Extract the [X, Y] coordinate from the center of the cell holding the provided text.  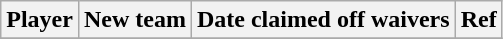
Player [40, 20]
Ref [478, 20]
Date claimed off waivers [323, 20]
New team [134, 20]
